Return the [x, y] coordinate for the center point of the cell that contains the specified text.  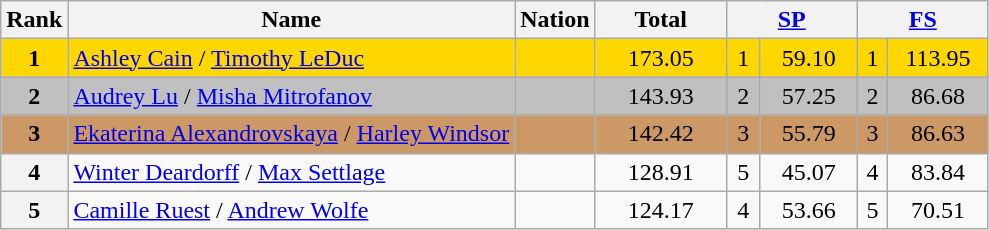
113.95 [938, 58]
Camille Ruest / Andrew Wolfe [292, 210]
70.51 [938, 210]
Ashley Cain / Timothy LeDuc [292, 58]
Rank [34, 20]
Name [292, 20]
53.66 [808, 210]
173.05 [660, 58]
Ekaterina Alexandrovskaya / Harley Windsor [292, 134]
Nation [555, 20]
SP [792, 20]
142.42 [660, 134]
45.07 [808, 172]
59.10 [808, 58]
55.79 [808, 134]
83.84 [938, 172]
128.91 [660, 172]
Audrey Lu / Misha Mitrofanov [292, 96]
143.93 [660, 96]
Total [660, 20]
FS [922, 20]
86.63 [938, 134]
57.25 [808, 96]
124.17 [660, 210]
86.68 [938, 96]
Winter Deardorff / Max Settlage [292, 172]
